Capture the cell that displays the provided text and extract its [x, y] central coordinate. 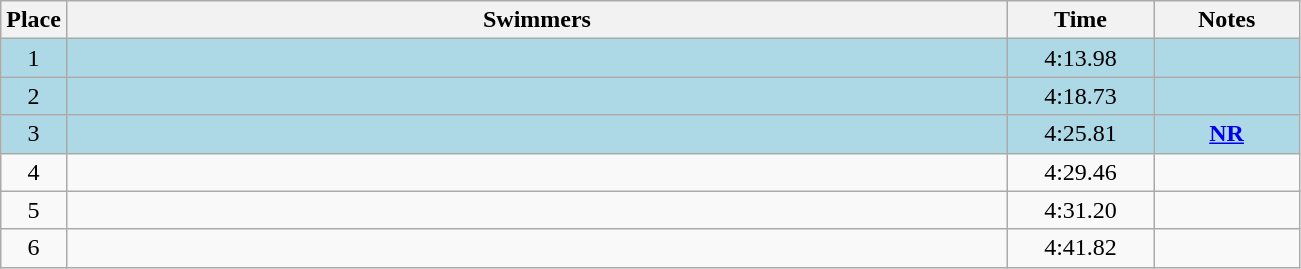
Swimmers [536, 20]
NR [1227, 134]
6 [34, 248]
4:13.98 [1081, 58]
1 [34, 58]
Place [34, 20]
4:31.20 [1081, 210]
Notes [1227, 20]
Time [1081, 20]
4:18.73 [1081, 96]
3 [34, 134]
4:41.82 [1081, 248]
4:29.46 [1081, 172]
5 [34, 210]
4:25.81 [1081, 134]
2 [34, 96]
4 [34, 172]
